Pinpoint the cell where the given text exists, returning its [X, Y] midpoint coordinate. 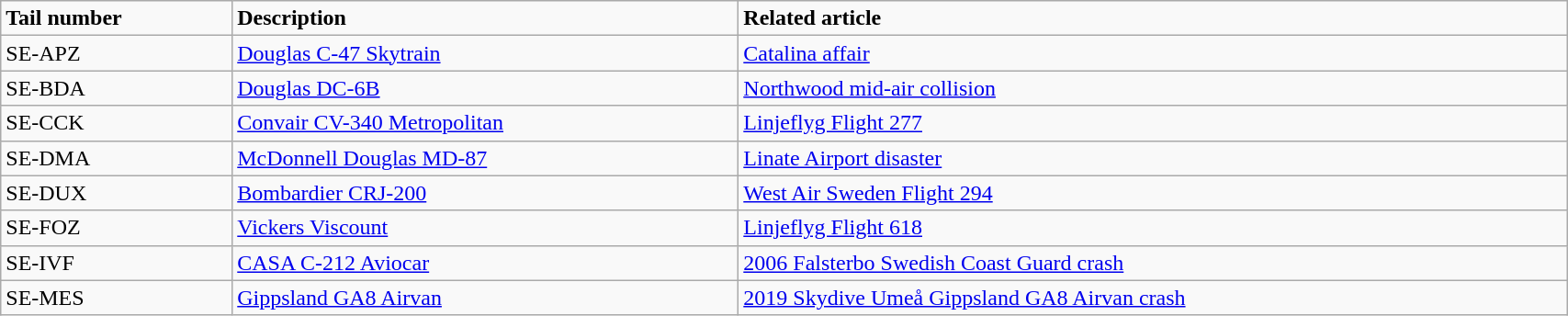
West Air Sweden Flight 294 [1153, 193]
SE-IVF [117, 263]
Linate Airport disaster [1153, 158]
SE-CCK [117, 123]
SE-APZ [117, 53]
Convair CV-340 Metropolitan [485, 123]
Douglas C-47 Skytrain [485, 53]
Northwood mid-air collision [1153, 88]
2019 Skydive Umeå Gippsland GA8 Airvan crash [1153, 298]
SE-DMA [117, 158]
Douglas DC-6B [485, 88]
Catalina affair [1153, 53]
Linjeflyg Flight 618 [1153, 228]
Linjeflyg Flight 277 [1153, 123]
Tail number [117, 18]
McDonnell Douglas MD-87 [485, 158]
Gippsland GA8 Airvan [485, 298]
Description [485, 18]
SE-BDA [117, 88]
Vickers Viscount [485, 228]
SE-MES [117, 298]
Related article [1153, 18]
2006 Falsterbo Swedish Coast Guard crash [1153, 263]
CASA C-212 Aviocar [485, 263]
Bombardier CRJ-200 [485, 193]
SE-FOZ [117, 228]
SE-DUX [117, 193]
